For the text-containing cell, return its midpoint in (x, y) coordinate format. 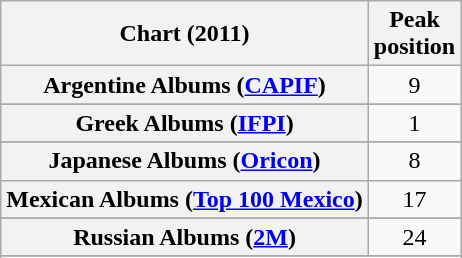
9 (414, 85)
Peakposition (414, 34)
1 (414, 123)
8 (414, 161)
Japanese Albums (Oricon) (185, 161)
Argentine Albums (CAPIF) (185, 85)
17 (414, 199)
24 (414, 237)
Chart (2011) (185, 34)
Mexican Albums (Top 100 Mexico) (185, 199)
Russian Albums (2M) (185, 237)
Greek Albums (IFPI) (185, 123)
